Return [X, Y] of the center of cell containing provided text 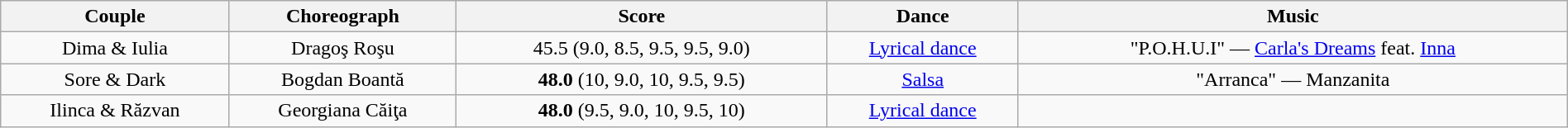
Ilinca & Răzvan [115, 111]
Bogdan Boantă [342, 79]
Sore & Dark [115, 79]
Couple [115, 17]
Music [1293, 17]
Dragoş Roşu [342, 48]
Georgiana Căiţa [342, 111]
"Arranca" — Manzanita [1293, 79]
"P.O.H.U.I" — Carla's Dreams feat. Inna [1293, 48]
Salsa [923, 79]
48.0 (10, 9.0, 10, 9.5, 9.5) [642, 79]
Choreograph [342, 17]
48.0 (9.5, 9.0, 10, 9.5, 10) [642, 111]
Dance [923, 17]
Score [642, 17]
45.5 (9.0, 8.5, 9.5, 9.5, 9.0) [642, 48]
Dima & Iulia [115, 48]
